Search for the cell housing the specified text and yield its [x, y] center coordinate. 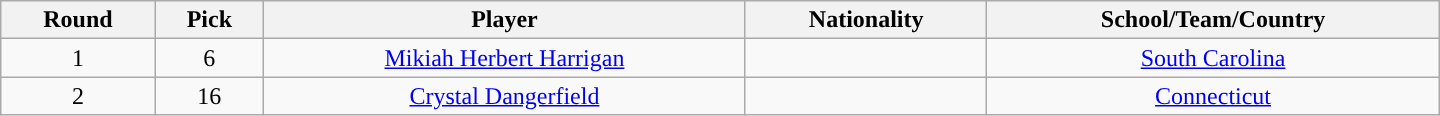
Nationality [866, 20]
Player [504, 20]
16 [209, 96]
2 [78, 96]
Pick [209, 20]
1 [78, 58]
School/Team/Country [1213, 20]
Round [78, 20]
Connecticut [1213, 96]
Crystal Dangerfield [504, 96]
Mikiah Herbert Harrigan [504, 58]
South Carolina [1213, 58]
6 [209, 58]
